Extract the (x, y) coordinate from the center of the cell holding the provided text.  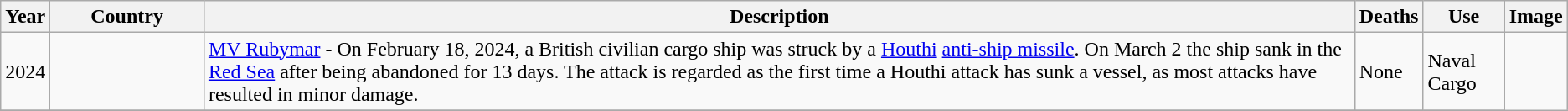
None (1389, 71)
Image (1536, 17)
Country (127, 17)
Deaths (1389, 17)
Year (25, 17)
Description (779, 17)
Naval Cargo (1464, 71)
2024 (25, 71)
Use (1464, 17)
